Search for the cell housing the specified text and yield its (x, y) center coordinate. 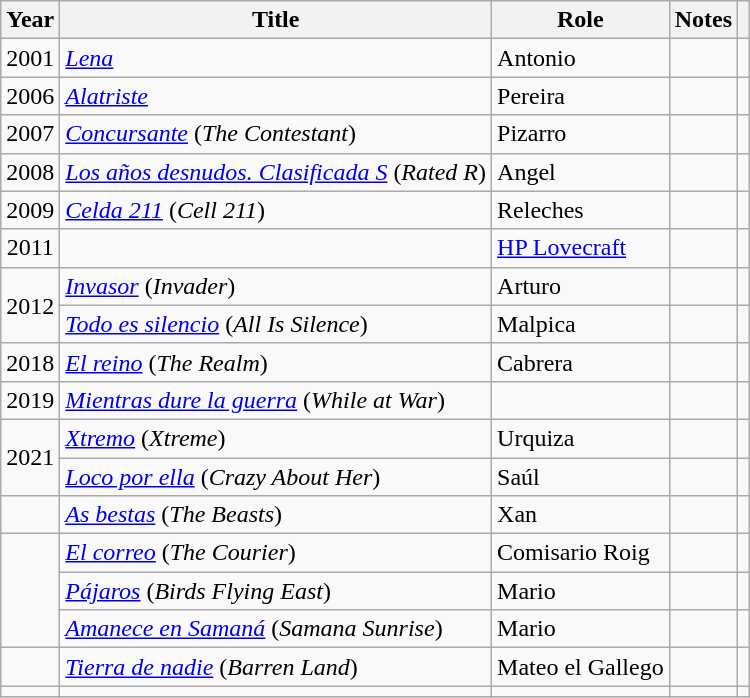
Year (30, 20)
Mientras dure la guerra (While at War) (276, 400)
Title (276, 20)
2012 (30, 305)
2001 (30, 58)
2021 (30, 457)
Concursante (The Contestant) (276, 134)
Pereira (581, 96)
Saúl (581, 477)
Xtremo (Xtreme) (276, 438)
HP Lovecraft (581, 248)
El correo (The Courier) (276, 553)
2009 (30, 210)
Pájaros (Birds Flying East) (276, 591)
2011 (30, 248)
2018 (30, 362)
Angel (581, 172)
Malpica (581, 324)
Urquiza (581, 438)
Releches (581, 210)
Los años desnudos. Clasificada S (Rated R) (276, 172)
Invasor (Invader) (276, 286)
Amanece en Samaná (Samana Sunrise) (276, 629)
Mateo el Gallego (581, 667)
Celda 211 (Cell 211) (276, 210)
Arturo (581, 286)
2007 (30, 134)
Cabrera (581, 362)
Xan (581, 515)
2006 (30, 96)
Alatriste (276, 96)
2019 (30, 400)
Tierra de nadie (Barren Land) (276, 667)
Comisario Roig (581, 553)
El reino (The Realm) (276, 362)
Pizarro (581, 134)
Role (581, 20)
Antonio (581, 58)
Notes (703, 20)
Todo es silencio (All Is Silence) (276, 324)
Lena (276, 58)
2008 (30, 172)
As bestas (The Beasts) (276, 515)
Loco por ella (Crazy About Her) (276, 477)
